Identify which cell holds the provided text, then report its (X, Y) central coordinate. 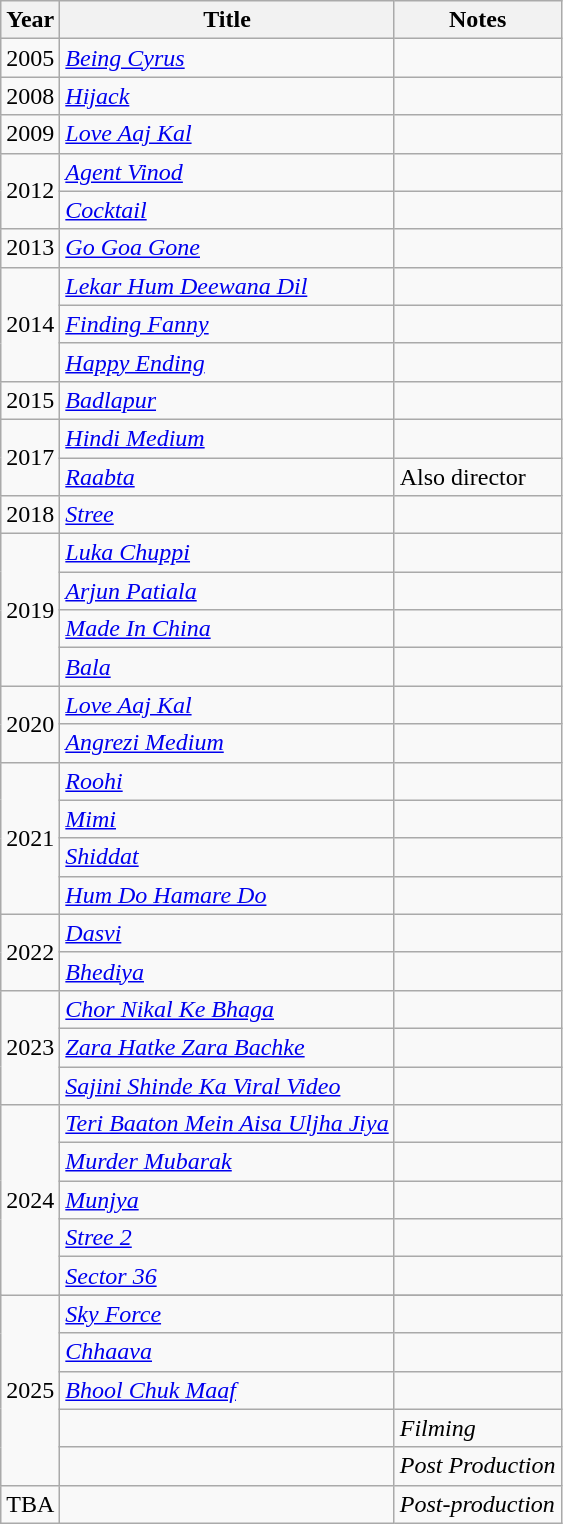
Teri Baaton Mein Aisa Uljha Jiya (227, 1124)
2018 (30, 515)
Filming (478, 1428)
Arjun Patiala (227, 591)
Post-production (478, 1504)
2019 (30, 610)
2015 (30, 400)
Munjya (227, 1200)
2014 (30, 324)
Mimi (227, 819)
TBA (30, 1504)
Raabta (227, 477)
Chhaava (227, 1352)
Dasvi (227, 933)
Zara Hatke Zara Bachke (227, 1047)
Made In China (227, 629)
Angrezi Medium (227, 743)
Bala (227, 667)
2008 (30, 96)
2023 (30, 1047)
Sector 36 (227, 1276)
2005 (30, 58)
Stree 2 (227, 1238)
Hijack (227, 96)
Post Production (478, 1466)
2017 (30, 457)
Bhool Chuk Maaf (227, 1390)
Happy Ending (227, 362)
Sky Force (227, 1314)
Murder Mubarak (227, 1162)
2013 (30, 248)
2021 (30, 838)
2020 (30, 724)
2024 (30, 1200)
Hindi Medium (227, 438)
Title (227, 20)
Year (30, 20)
Sajini Shinde Ka Viral Video (227, 1085)
Go Goa Gone (227, 248)
Lekar Hum Deewana Dil (227, 286)
Cocktail (227, 210)
2012 (30, 191)
Roohi (227, 781)
Hum Do Hamare Do (227, 895)
Notes (478, 20)
2025 (30, 1390)
Badlapur (227, 400)
Stree (227, 515)
Finding Fanny (227, 324)
Also director (478, 477)
2022 (30, 952)
Luka Chuppi (227, 553)
2009 (30, 134)
Bhediya (227, 971)
Being Cyrus (227, 58)
Agent Vinod (227, 172)
Shiddat (227, 857)
Chor Nikal Ke Bhaga (227, 1009)
